Search for the cell housing the specified text and yield its (X, Y) center coordinate. 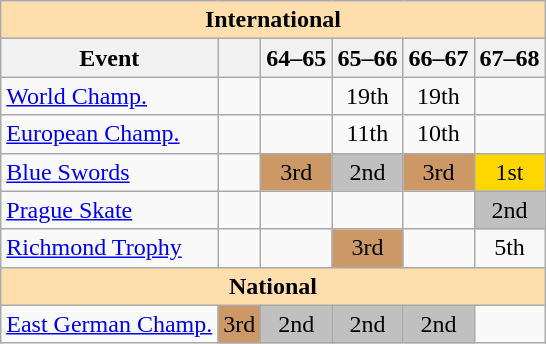
11th (368, 134)
66–67 (438, 58)
World Champ. (110, 96)
10th (438, 134)
International (273, 20)
5th (510, 248)
East German Champ. (110, 324)
European Champ. (110, 134)
National (273, 286)
65–66 (368, 58)
67–68 (510, 58)
Blue Swords (110, 172)
1st (510, 172)
Event (110, 58)
Prague Skate (110, 210)
Richmond Trophy (110, 248)
64–65 (296, 58)
